Find where the given text appears and provide that cell's center as (x, y) coordinate. 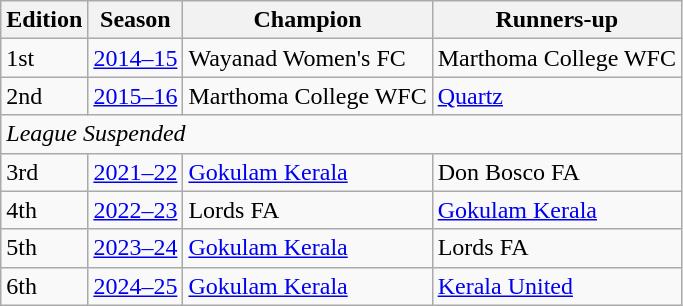
Quartz (556, 96)
Season (136, 20)
2021–22 (136, 172)
2022–23 (136, 210)
1st (44, 58)
Champion (308, 20)
6th (44, 286)
2024–25 (136, 286)
Edition (44, 20)
Don Bosco FA (556, 172)
4th (44, 210)
2023–24 (136, 248)
2nd (44, 96)
2015–16 (136, 96)
3rd (44, 172)
Wayanad Women's FC (308, 58)
League Suspended (342, 134)
Kerala United (556, 286)
5th (44, 248)
2014–15 (136, 58)
Runners-up (556, 20)
